Detect which cell encompasses the target text, then output its [x, y] center coordinate. 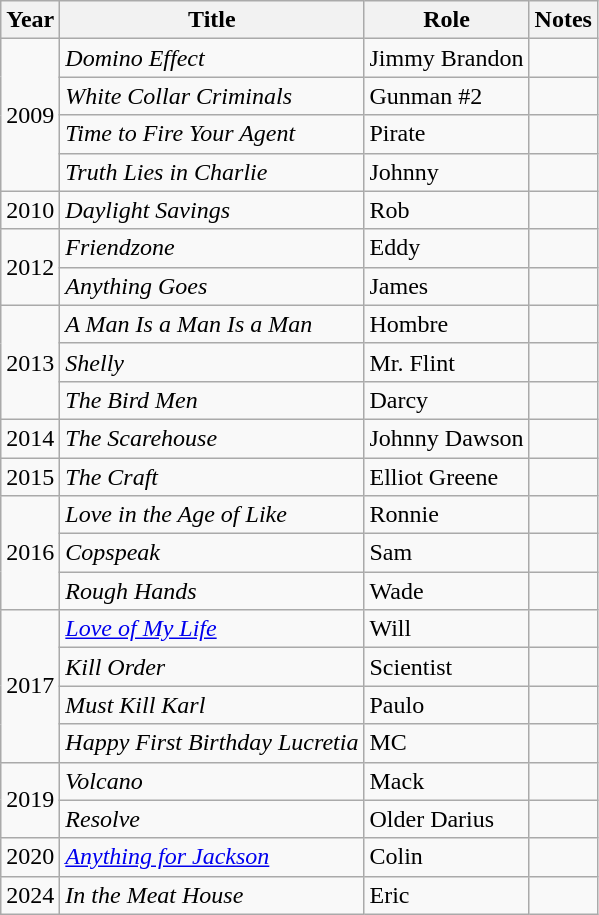
Paulo [446, 705]
Love of My Life [212, 629]
Pirate [446, 134]
Daylight Savings [212, 210]
Wade [446, 591]
Copspeak [212, 553]
MC [446, 743]
Volcano [212, 781]
Notes [563, 20]
Title [212, 20]
Role [446, 20]
Eddy [446, 248]
Time to Fire Your Agent [212, 134]
2012 [30, 267]
2017 [30, 686]
Domino Effect [212, 58]
Elliot Greene [446, 477]
Sam [446, 553]
Anything Goes [212, 286]
Rough Hands [212, 591]
2010 [30, 210]
2016 [30, 553]
Hombre [446, 324]
2020 [30, 857]
A Man Is a Man Is a Man [212, 324]
Anything for Jackson [212, 857]
Resolve [212, 819]
Older Darius [446, 819]
Eric [446, 895]
2013 [30, 362]
The Bird Men [212, 400]
Scientist [446, 667]
2015 [30, 477]
Shelly [212, 362]
Happy First Birthday Lucretia [212, 743]
Friendzone [212, 248]
2019 [30, 800]
The Craft [212, 477]
In the Meat House [212, 895]
Mack [446, 781]
Colin [446, 857]
Darcy [446, 400]
Will [446, 629]
Kill Order [212, 667]
White Collar Criminals [212, 96]
Must Kill Karl [212, 705]
2014 [30, 438]
Ronnie [446, 515]
Year [30, 20]
2009 [30, 115]
Love in the Age of Like [212, 515]
Truth Lies in Charlie [212, 172]
Jimmy Brandon [446, 58]
The Scarehouse [212, 438]
James [446, 286]
2024 [30, 895]
Johnny Dawson [446, 438]
Johnny [446, 172]
Mr. Flint [446, 362]
Rob [446, 210]
Gunman #2 [446, 96]
